Provide the [x, y] coordinate of the cell's center where the given text is located.  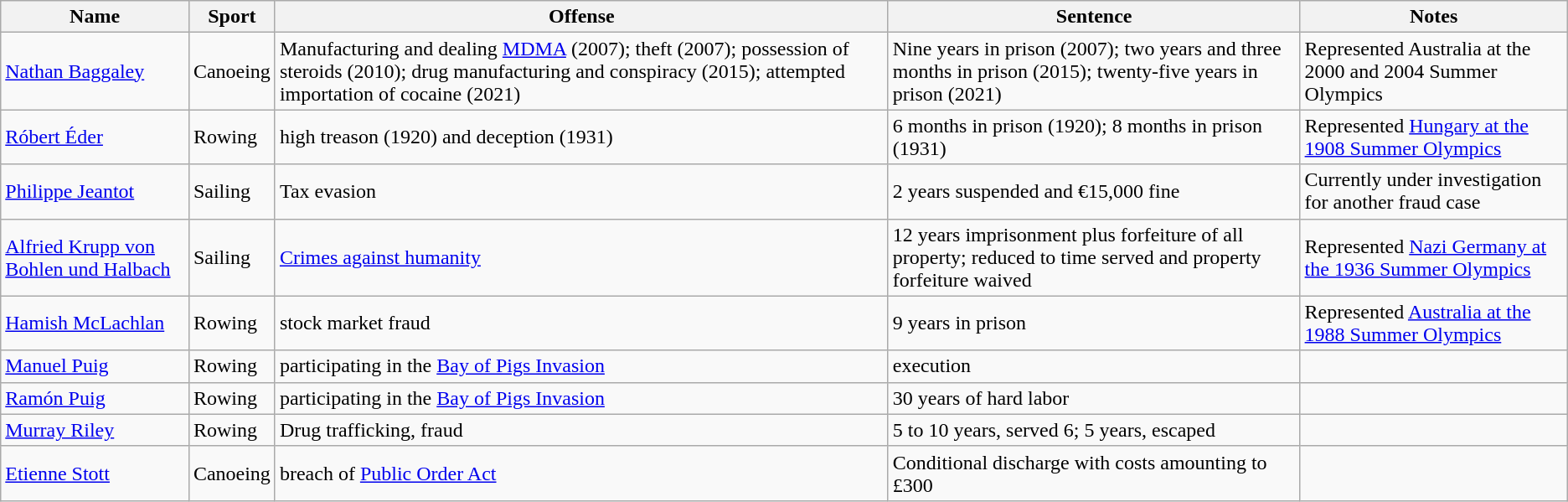
2 years suspended and €15,000 fine [1094, 191]
Currently under investigation for another fraud case [1434, 191]
Ramón Puig [95, 398]
Represented Hungary at the 1908 Summer Olympics [1434, 137]
Sport [231, 17]
30 years of hard labor [1094, 398]
breach of Public Order Act [581, 473]
Represented Nazi Germany at the 1936 Summer Olympics [1434, 257]
execution [1094, 366]
Notes [1434, 17]
Manuel Puig [95, 366]
Conditional discharge with costs amounting to £300 [1094, 473]
Philippe Jeantot [95, 191]
9 years in prison [1094, 323]
Nine years in prison (2007); two years and three months in prison (2015); twenty-five years in prison (2021) [1094, 71]
Hamish McLachlan [95, 323]
Represented Australia at the 2000 and 2004 Summer Olympics [1434, 71]
Róbert Éder [95, 137]
Murray Riley [95, 430]
high treason (1920) and deception (1931) [581, 137]
Offense [581, 17]
stock market fraud [581, 323]
Etienne Stott [95, 473]
Tax evasion [581, 191]
Represented Australia at the 1988 Summer Olympics [1434, 323]
Alfried Krupp von Bohlen und Halbach [95, 257]
12 years imprisonment plus forfeiture of all property; reduced to time served and property forfeiture waived [1094, 257]
Sentence [1094, 17]
5 to 10 years, served 6; 5 years, escaped [1094, 430]
Crimes against humanity [581, 257]
6 months in prison (1920); 8 months in prison (1931) [1094, 137]
Name [95, 17]
Drug trafficking, fraud [581, 430]
Nathan Baggaley [95, 71]
